Output the (X, Y) coordinate of the center of the cell containing the given text.  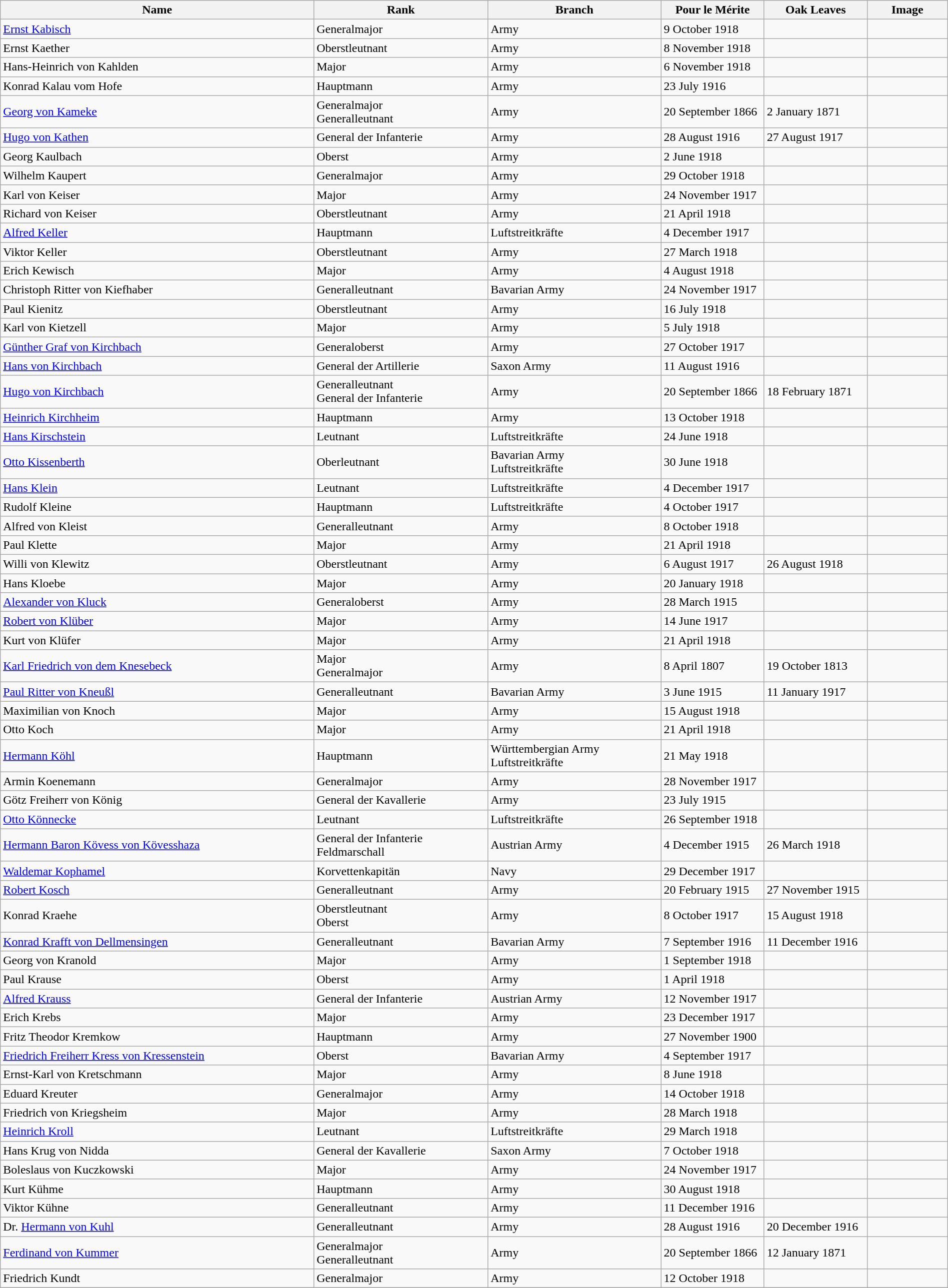
Fritz Theodor Kremkow (157, 1037)
23 July 1916 (712, 86)
20 February 1915 (712, 890)
Hugo von Kirchbach (157, 392)
Kurt von Klüfer (157, 640)
Hans Kirschstein (157, 436)
Ferdinand von Kummer (157, 1253)
1 April 1918 (712, 980)
4 September 1917 (712, 1056)
8 October 1918 (712, 526)
Georg Kaulbach (157, 156)
16 July 1918 (712, 309)
Götz Freiherr von König (157, 800)
Erich Krebs (157, 1018)
4 December 1915 (712, 845)
Friedrich von Kriegsheim (157, 1113)
Konrad Kraehe (157, 916)
11 August 1916 (712, 366)
Friedrich Kundt (157, 1279)
Paul Klette (157, 545)
Karl von Keiser (157, 194)
12 October 1918 (712, 1279)
7 October 1918 (712, 1151)
Viktor Keller (157, 251)
Robert Kosch (157, 890)
Richard von Keiser (157, 213)
Konrad Krafft von Dellmensingen (157, 941)
29 October 1918 (712, 175)
18 February 1871 (815, 392)
29 December 1917 (712, 871)
Bavarian ArmyLuftstreitkräfte (574, 462)
MajorGeneralmajor (401, 666)
26 August 1918 (815, 564)
GeneralleutnantGeneral der Infanterie (401, 392)
23 July 1915 (712, 800)
26 March 1918 (815, 845)
Karl von Kietzell (157, 328)
27 November 1900 (712, 1037)
Rank (401, 10)
3 June 1915 (712, 692)
Robert von Klüber (157, 621)
28 March 1918 (712, 1113)
30 June 1918 (712, 462)
Christoph Ritter von Kiefhaber (157, 290)
Konrad Kalau vom Hofe (157, 86)
2 January 1871 (815, 112)
Oak Leaves (815, 10)
14 June 1917 (712, 621)
Paul Krause (157, 980)
7 September 1916 (712, 941)
Hans Krug von Nidda (157, 1151)
19 October 1813 (815, 666)
27 August 1917 (815, 137)
Erich Kewisch (157, 271)
Otto Koch (157, 730)
20 January 1918 (712, 583)
General der Artillerie (401, 366)
OberstleutnantOberst (401, 916)
Eduard Kreuter (157, 1094)
Hans Kloebe (157, 583)
Oberleutnant (401, 462)
29 March 1918 (712, 1132)
4 October 1917 (712, 507)
20 December 1916 (815, 1227)
27 March 1918 (712, 251)
Alfred Keller (157, 232)
Name (157, 10)
Image (907, 10)
Hans Klein (157, 488)
28 March 1915 (712, 602)
Alexander von Kluck (157, 602)
Rudolf Kleine (157, 507)
Boleslaus von Kuczkowski (157, 1170)
Ernst-Karl von Kretschmann (157, 1075)
13 October 1918 (712, 417)
Paul Ritter von Kneußl (157, 692)
24 June 1918 (712, 436)
8 October 1917 (712, 916)
Hans von Kirchbach (157, 366)
26 September 1918 (712, 819)
Wilhelm Kaupert (157, 175)
Ernst Kaether (157, 48)
Alfred Krauss (157, 999)
Karl Friedrich von dem Knesebeck (157, 666)
23 December 1917 (712, 1018)
21 May 1918 (712, 756)
Ernst Kabisch (157, 29)
Otto Kissenberth (157, 462)
6 August 1917 (712, 564)
Korvettenkapitän (401, 871)
Viktor Kühne (157, 1208)
6 November 1918 (712, 67)
12 November 1917 (712, 999)
Alfred von Kleist (157, 526)
8 April 1807 (712, 666)
Heinrich Kroll (157, 1132)
Hugo von Kathen (157, 137)
Georg von Kameke (157, 112)
5 July 1918 (712, 328)
Günther Graf von Kirchbach (157, 347)
2 June 1918 (712, 156)
Kurt Kühme (157, 1189)
11 January 1917 (815, 692)
14 October 1918 (712, 1094)
28 November 1917 (712, 781)
Hermann Baron Kövess von Kövesshaza (157, 845)
Maximilian von Knoch (157, 711)
Willi von Klewitz (157, 564)
27 October 1917 (712, 347)
Hans-Heinrich von Kahlden (157, 67)
1 September 1918 (712, 961)
Heinrich Kirchheim (157, 417)
Hermann Köhl (157, 756)
Armin Koenemann (157, 781)
9 October 1918 (712, 29)
4 August 1918 (712, 271)
27 November 1915 (815, 890)
Waldemar Kophamel (157, 871)
Otto Könnecke (157, 819)
Pour le Mérite (712, 10)
General der InfanterieFeldmarschall (401, 845)
Württembergian ArmyLuftstreitkräfte (574, 756)
Dr. Hermann von Kuhl (157, 1227)
8 June 1918 (712, 1075)
Friedrich Freiherr Kress von Kressenstein (157, 1056)
Navy (574, 871)
30 August 1918 (712, 1189)
Georg von Kranold (157, 961)
Branch (574, 10)
Paul Kienitz (157, 309)
8 November 1918 (712, 48)
12 January 1871 (815, 1253)
